Detect which cell encompasses the target text, then output its (X, Y) center coordinate. 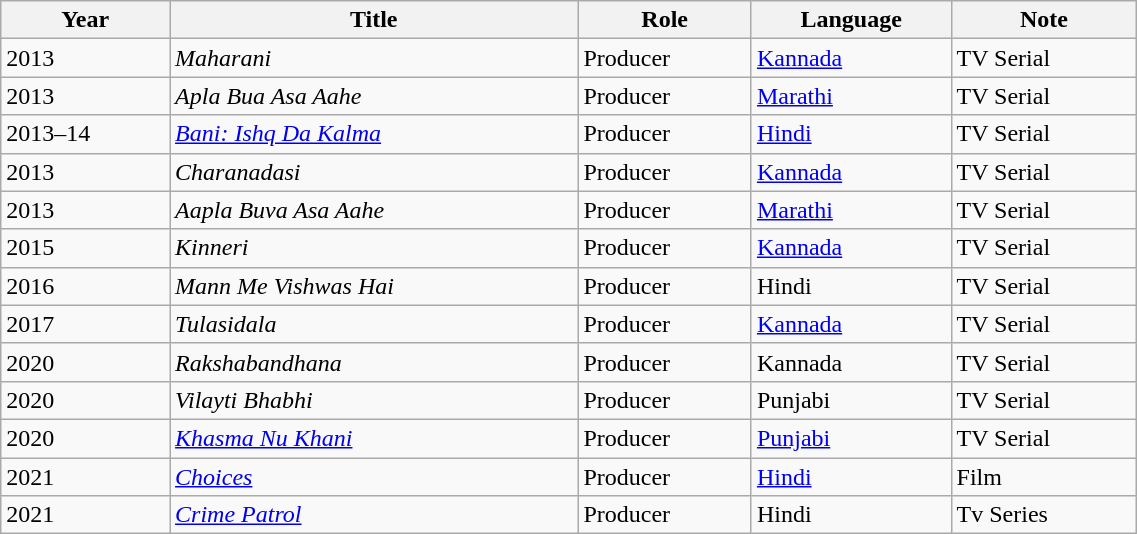
Role (665, 20)
2015 (86, 248)
Vilayti Bhabhi (374, 400)
Bani: Ishq Da Kalma (374, 134)
Crime Patrol (374, 515)
Tulasidala (374, 324)
2013–14 (86, 134)
Year (86, 20)
Kinneri (374, 248)
Tv Series (1044, 515)
Title (374, 20)
2016 (86, 286)
Choices (374, 477)
Language (851, 20)
2017 (86, 324)
Apla Bua Asa Aahe (374, 96)
Film (1044, 477)
Rakshabandhana (374, 362)
Charanadasi (374, 172)
Mann Me Vishwas Hai (374, 286)
Khasma Nu Khani (374, 438)
Note (1044, 20)
Maharani (374, 58)
Aapla Buva Asa Aahe (374, 210)
